Determine the (x, y) coordinate at the center of the cell enclosing the given text.  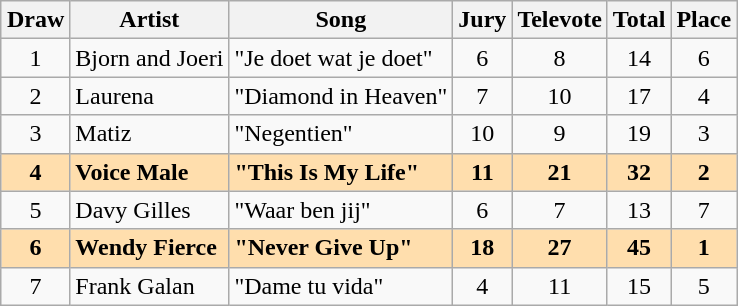
21 (560, 172)
Laurena (150, 96)
"Je doet wat je doet" (341, 58)
"This Is My Life" (341, 172)
Draw (35, 20)
"Waar ben jij" (341, 210)
"Never Give Up" (341, 248)
Jury (482, 20)
14 (639, 58)
Artist (150, 20)
Place (704, 20)
"Dame tu vida" (341, 286)
13 (639, 210)
15 (639, 286)
45 (639, 248)
Total (639, 20)
32 (639, 172)
Frank Galan (150, 286)
Televote (560, 20)
18 (482, 248)
Wendy Fierce (150, 248)
"Negentien" (341, 134)
8 (560, 58)
19 (639, 134)
9 (560, 134)
Matiz (150, 134)
27 (560, 248)
Davy Gilles (150, 210)
Bjorn and Joeri (150, 58)
Voice Male (150, 172)
"Diamond in Heaven" (341, 96)
Song (341, 20)
17 (639, 96)
